Detect which cell encompasses the target text, then output its [x, y] center coordinate. 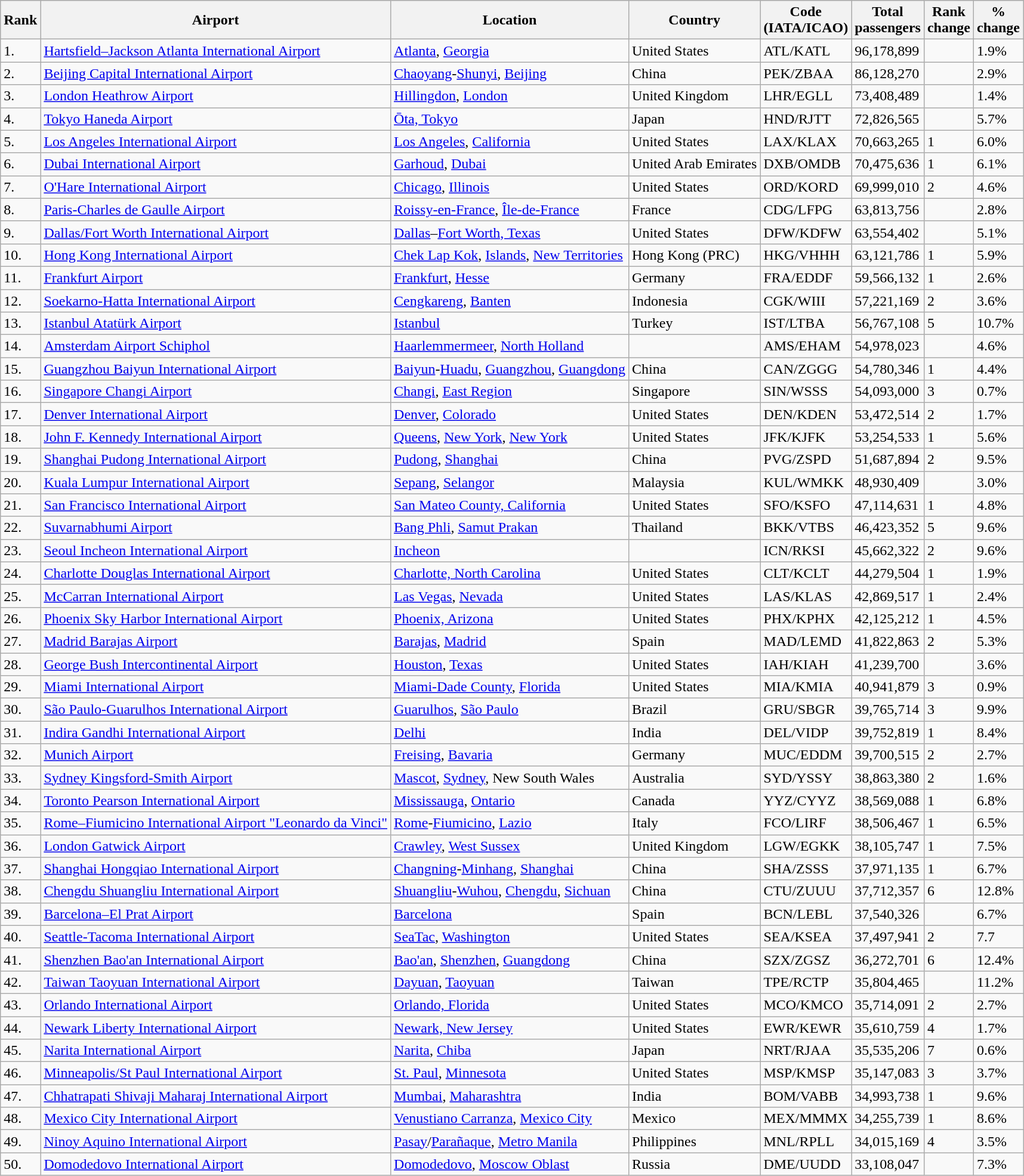
Rome–Fiumicino International Airport "Leonardo da Vinci" [216, 823]
ICN/RKSI [806, 550]
40,941,879 [888, 687]
BOM/VABB [806, 1096]
5.6% [998, 437]
26. [20, 618]
Location [510, 20]
LHR/EGLL [806, 96]
10.7% [998, 324]
34,993,738 [888, 1096]
37,497,941 [888, 937]
21. [20, 505]
Ōta, Tokyo [510, 119]
38,506,467 [888, 823]
59,566,132 [888, 278]
39,752,819 [888, 732]
Atlanta, Georgia [510, 51]
39,700,515 [888, 755]
United Arab Emirates [695, 164]
16. [20, 392]
3. [20, 96]
Rome-Fiumicino, Lazio [510, 823]
George Bush Intercontinental Airport [216, 664]
Malaysia [695, 482]
Madrid Barajas Airport [216, 641]
BKK/VTBS [806, 528]
Singapore Changi Airport [216, 392]
Sepang, Selangor [510, 482]
70,475,636 [888, 164]
46. [20, 1073]
5.9% [998, 255]
YYZ/CYYZ [806, 801]
Changning-Minhang, Shanghai [510, 869]
FCO/LIRF [806, 823]
Canada [695, 801]
39,765,714 [888, 710]
TPE/RCTP [806, 982]
19. [20, 460]
Dubai International Airport [216, 164]
Venustiano Carranza, Mexico City [510, 1119]
51,687,894 [888, 460]
Mumbai, Maharashtra [510, 1096]
2.8% [998, 210]
Chengdu Shuangliu International Airport [216, 891]
Beijing Capital International Airport [216, 73]
35. [20, 823]
41,239,700 [888, 664]
Shanghai Pudong International Airport [216, 460]
Phoenix, Arizona [510, 618]
35,714,091 [888, 1005]
Taiwan [695, 982]
St. Paul, Minnesota [510, 1073]
DEL/VIDP [806, 732]
IST/LTBA [806, 324]
12.4% [998, 959]
CAN/ZGGG [806, 369]
Seoul Incheon International Airport [216, 550]
34. [20, 801]
Seattle-Tacoma International Airport [216, 937]
57,221,169 [888, 300]
Totalpassengers [888, 20]
Paris-Charles de Gaulle Airport [216, 210]
0.6% [998, 1051]
12.8% [998, 891]
DME/UUDD [806, 1164]
12. [20, 300]
MIA/KMIA [806, 687]
Indonesia [695, 300]
AMS/EHAM [806, 346]
63,121,786 [888, 255]
Amsterdam Airport Schiphol [216, 346]
MNL/RPLL [806, 1141]
GRU/SBGR [806, 710]
37. [20, 869]
Chek Lap Kok, Islands, New Territories [510, 255]
31. [20, 732]
MUC/EDDM [806, 755]
38,569,088 [888, 801]
Philippines [695, 1141]
São Paulo-Guarulhos International Airport [216, 710]
ORD/KORD [806, 187]
Mississauga, Ontario [510, 801]
Dallas–Fort Worth, Texas [510, 232]
FRA/EDDF [806, 278]
France [695, 210]
Denver, Colorado [510, 414]
Hartsfield–Jackson Atlanta International Airport [216, 51]
Barajas, Madrid [510, 641]
Dallas/Fort Worth International Airport [216, 232]
1.4% [998, 96]
8.6% [998, 1119]
27. [20, 641]
LAS/KLAS [806, 596]
9.5% [998, 460]
41. [20, 959]
45. [20, 1051]
Brazil [695, 710]
37,971,135 [888, 869]
7.3% [998, 1164]
LGW/EGKK [806, 846]
6.0% [998, 141]
O'Hare International Airport [216, 187]
MCO/KMCO [806, 1005]
SIN/WSSS [806, 392]
1. [20, 51]
Orlando, Florida [510, 1005]
Indira Gandhi International Airport [216, 732]
Incheon [510, 550]
Ninoy Aquino International Airport [216, 1141]
46,423,352 [888, 528]
32. [20, 755]
7. [20, 187]
28. [20, 664]
5. [20, 141]
3.0% [998, 482]
Barcelona–El Prat Airport [216, 914]
0.9% [998, 687]
35,535,206 [888, 1051]
PEK/ZBAA [806, 73]
Narita International Airport [216, 1051]
Frankfurt Airport [216, 278]
Suvarnabhumi Airport [216, 528]
54,093,000 [888, 392]
CLT/KCLT [806, 573]
42,125,212 [888, 618]
John F. Kennedy International Airport [216, 437]
JFK/KJFK [806, 437]
23. [20, 550]
Bao'an, Shenzhen, Guangdong [510, 959]
Rankchange [949, 20]
7.5% [998, 846]
11.2% [998, 982]
38,105,747 [888, 846]
Domodedovo International Airport [216, 1164]
McCarran International Airport [216, 596]
DXB/OMDB [806, 164]
42,869,517 [888, 596]
13. [20, 324]
MAD/LEMD [806, 641]
Airport [216, 20]
Rank [20, 20]
20. [20, 482]
Mascot, Sydney, New South Wales [510, 778]
Code(IATA/ICAO) [806, 20]
17. [20, 414]
53,254,533 [888, 437]
Denver International Airport [216, 414]
11. [20, 278]
SZX/ZGSZ [806, 959]
5.7% [998, 119]
45,662,322 [888, 550]
63,554,402 [888, 232]
Guangzhou Baiyun International Airport [216, 369]
48. [20, 1119]
47,114,631 [888, 505]
72,826,565 [888, 119]
8.4% [998, 732]
London Gatwick Airport [216, 846]
33,108,047 [888, 1164]
36. [20, 846]
38. [20, 891]
Delhi [510, 732]
Country [695, 20]
Pasay/Parañaque, Metro Manila [510, 1141]
Italy [695, 823]
18. [20, 437]
Crawley, West Sussex [510, 846]
Istanbul [510, 324]
9. [20, 232]
SYD/YSSY [806, 778]
Taiwan Taoyuan International Airport [216, 982]
Hong Kong International Airport [216, 255]
Los Angeles, California [510, 141]
KUL/WMKK [806, 482]
Garhoud, Dubai [510, 164]
Guarulhos, São Paulo [510, 710]
Las Vegas, Nevada [510, 596]
Miami International Airport [216, 687]
5.3% [998, 641]
NRT/RJAA [806, 1051]
8. [20, 210]
6.8% [998, 801]
PHX/KPHX [806, 618]
Newark Liberty International Airport [216, 1027]
Charlotte Douglas International Airport [216, 573]
29. [20, 687]
MEX/MMMX [806, 1119]
30. [20, 710]
36,272,701 [888, 959]
SFO/KSFO [806, 505]
CGK/WIII [806, 300]
Dayuan, Taoyuan [510, 982]
Baiyun-Huadu, Guangzhou, Guangdong [510, 369]
IAH/KIAH [806, 664]
DFW/KDFW [806, 232]
33. [20, 778]
44,279,504 [888, 573]
Frankfurt, Hesse [510, 278]
Munich Airport [216, 755]
Toronto Pearson International Airport [216, 801]
Freising, Bavaria [510, 755]
2.4% [998, 596]
Turkey [695, 324]
40. [20, 937]
6. [20, 164]
86,128,270 [888, 73]
3.5% [998, 1141]
San Francisco International Airport [216, 505]
2. [20, 73]
Pudong, Shanghai [510, 460]
25. [20, 596]
CTU/ZUUU [806, 891]
Russia [695, 1164]
Minneapolis/St Paul International Airport [216, 1073]
2.6% [998, 278]
47. [20, 1096]
3.7% [998, 1073]
0.7% [998, 392]
Kuala Lumpur International Airport [216, 482]
Miami-Dade County, Florida [510, 687]
69,999,010 [888, 187]
Thailand [695, 528]
Cengkareng, Banten [510, 300]
SHA/ZSSS [806, 869]
34,015,169 [888, 1141]
35,147,083 [888, 1073]
Domodedovo, Moscow Oblast [510, 1164]
14. [20, 346]
Roissy-en-France, Île-de-France [510, 210]
Queens, New York, New York [510, 437]
Los Angeles International Airport [216, 141]
Istanbul Atatürk Airport [216, 324]
SEA/KSEA [806, 937]
Orlando International Airport [216, 1005]
Hillingdon, London [510, 96]
73,408,489 [888, 96]
CDG/LFPG [806, 210]
24. [20, 573]
Bang Phli, Samut Prakan [510, 528]
SeaTac, Washington [510, 937]
38,863,380 [888, 778]
EWR/KEWR [806, 1027]
4.8% [998, 505]
Shuangliu-Wuhou, Chengdu, Sichuan [510, 891]
7.7 [998, 937]
5.1% [998, 232]
PVG/ZSPD [806, 460]
49. [20, 1141]
41,822,863 [888, 641]
Narita, Chiba [510, 1051]
%change [998, 20]
6.5% [998, 823]
Changi, East Region [510, 392]
HKG/VHHH [806, 255]
7 [949, 1051]
HND/RJTT [806, 119]
1.6% [998, 778]
70,663,265 [888, 141]
42. [20, 982]
43. [20, 1005]
LAX/KLAX [806, 141]
Hong Kong (PRC) [695, 255]
6.1% [998, 164]
Barcelona [510, 914]
Soekarno-Hatta International Airport [216, 300]
Tokyo Haneda Airport [216, 119]
Newark, New Jersey [510, 1027]
10. [20, 255]
34,255,739 [888, 1119]
48,930,409 [888, 482]
50. [20, 1164]
Mexico [695, 1119]
54,780,346 [888, 369]
37,540,326 [888, 914]
Chicago, Illinois [510, 187]
4.5% [998, 618]
Phoenix Sky Harbor International Airport [216, 618]
53,472,514 [888, 414]
22. [20, 528]
44. [20, 1027]
Mexico City International Airport [216, 1119]
96,178,899 [888, 51]
Chaoyang-Shunyi, Beijing [510, 73]
Shenzhen Bao'an International Airport [216, 959]
Haarlemmermeer, North Holland [510, 346]
ATL/KATL [806, 51]
35,610,759 [888, 1027]
Charlotte, North Carolina [510, 573]
15. [20, 369]
54,978,023 [888, 346]
San Mateo County, California [510, 505]
MSP/KMSP [806, 1073]
37,712,357 [888, 891]
35,804,465 [888, 982]
4. [20, 119]
2.9% [998, 73]
9.9% [998, 710]
56,767,108 [888, 324]
Chhatrapati Shivaji Maharaj International Airport [216, 1096]
London Heathrow Airport [216, 96]
Australia [695, 778]
Sydney Kingsford-Smith Airport [216, 778]
63,813,756 [888, 210]
DEN/KDEN [806, 414]
Singapore [695, 392]
4.4% [998, 369]
BCN/LEBL [806, 914]
Shanghai Hongqiao International Airport [216, 869]
39. [20, 914]
Houston, Texas [510, 664]
